Locate the cell with the specified text and output its (x, y) center coordinate. 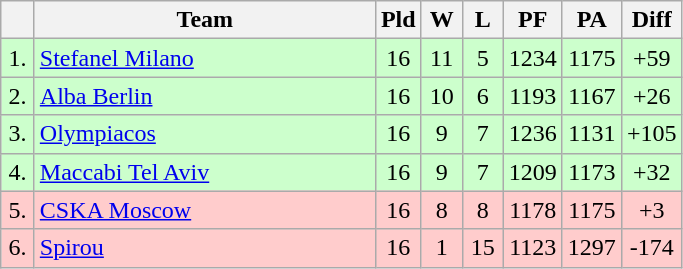
PA (592, 20)
1193 (532, 96)
Spirou (204, 248)
2. (18, 96)
1209 (532, 172)
6 (482, 96)
+32 (652, 172)
W (442, 20)
5 (482, 58)
PF (532, 20)
CSKA Moscow (204, 210)
4. (18, 172)
6. (18, 248)
5. (18, 210)
3. (18, 134)
-174 (652, 248)
Team (204, 20)
1178 (532, 210)
1234 (532, 58)
1. (18, 58)
15 (482, 248)
Stefanel Milano (204, 58)
Olympiacos (204, 134)
+26 (652, 96)
11 (442, 58)
+3 (652, 210)
1131 (592, 134)
1236 (532, 134)
Maccabi Tel Aviv (204, 172)
10 (442, 96)
1297 (592, 248)
1173 (592, 172)
Alba Berlin (204, 96)
1123 (532, 248)
1167 (592, 96)
+59 (652, 58)
+105 (652, 134)
L (482, 20)
1 (442, 248)
Diff (652, 20)
Pld (398, 20)
